Locate the cell with the specified text and output its [X, Y] center coordinate. 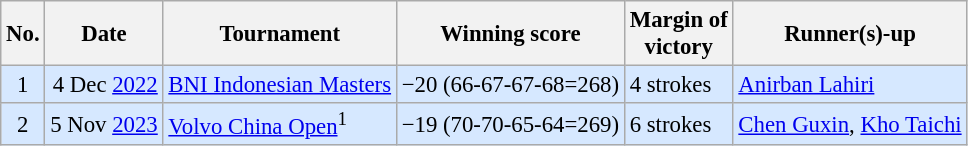
Anirban Lahiri [850, 85]
No. [23, 34]
Chen Guxin, Kho Taichi [850, 124]
Volvo China Open1 [280, 124]
Winning score [510, 34]
−20 (66-67-67-68=268) [510, 85]
5 Nov 2023 [104, 124]
BNI Indonesian Masters [280, 85]
4 strokes [678, 85]
6 strokes [678, 124]
Tournament [280, 34]
Date [104, 34]
Runner(s)-up [850, 34]
4 Dec 2022 [104, 85]
2 [23, 124]
Margin ofvictory [678, 34]
−19 (70-70-65-64=269) [510, 124]
1 [23, 85]
